Extract the [X, Y] coordinate from the center of the cell holding the provided text.  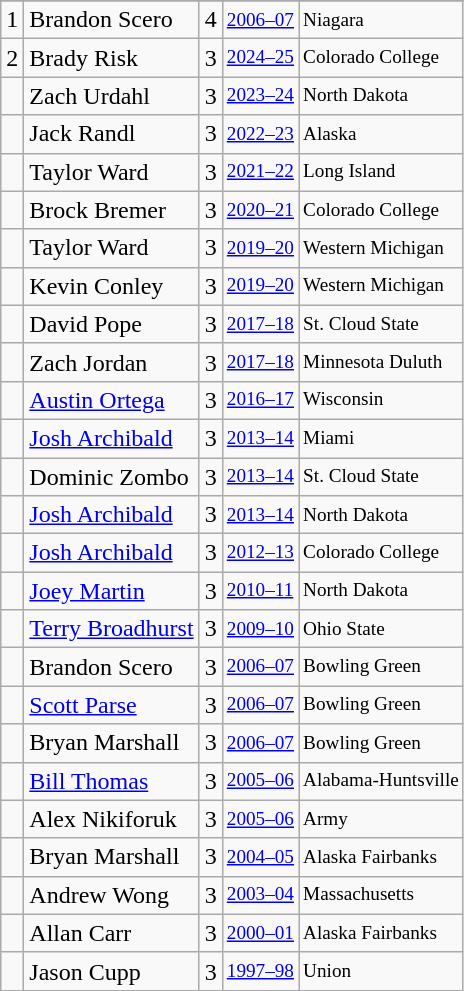
Andrew Wong [112, 895]
Austin Ortega [112, 400]
Brady Risk [112, 58]
1 [12, 20]
2020–21 [260, 210]
Joey Martin [112, 591]
Alex Nikiforuk [112, 819]
2004–05 [260, 857]
Brock Bremer [112, 210]
Wisconsin [382, 400]
4 [210, 20]
2022–23 [260, 134]
Minnesota Duluth [382, 362]
Union [382, 971]
Massachusetts [382, 895]
Miami [382, 438]
Niagara [382, 20]
2009–10 [260, 629]
Zach Urdahl [112, 96]
Scott Parse [112, 705]
2023–24 [260, 96]
Dominic Zombo [112, 477]
Army [382, 819]
2000–01 [260, 933]
1997–98 [260, 971]
Terry Broadhurst [112, 629]
Bill Thomas [112, 781]
Long Island [382, 172]
2024–25 [260, 58]
2012–13 [260, 553]
2010–11 [260, 591]
Zach Jordan [112, 362]
Kevin Conley [112, 286]
Ohio State [382, 629]
2003–04 [260, 895]
David Pope [112, 324]
Alaska [382, 134]
Jason Cupp [112, 971]
2016–17 [260, 400]
Allan Carr [112, 933]
Jack Randl [112, 134]
2 [12, 58]
Alabama-Huntsville [382, 781]
2021–22 [260, 172]
